Pinpoint the cell where the given text exists, returning its [X, Y] midpoint coordinate. 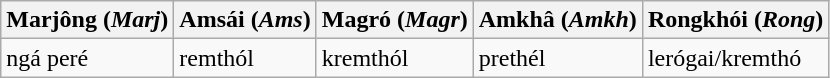
lerógai/kremthó [735, 58]
prethél [558, 58]
Amkhâ (Amkh) [558, 20]
Marjông (Marj) [88, 20]
ngá peré [88, 58]
Magró (Magr) [394, 20]
Amsái (Ams) [245, 20]
remthól [245, 58]
kremthól [394, 58]
Rongkhói (Rong) [735, 20]
